Determine the (X, Y) coordinate at the center of the cell enclosing the given text.  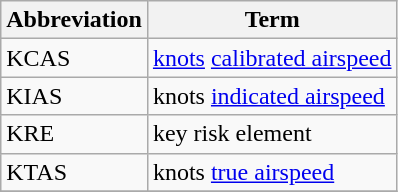
knots indicated airspeed (272, 96)
KIAS (74, 96)
KCAS (74, 58)
Abbreviation (74, 20)
knots calibrated airspeed (272, 58)
KRE (74, 134)
knots true airspeed (272, 172)
key risk element (272, 134)
KTAS (74, 172)
Term (272, 20)
